Capture the cell that displays the provided text and extract its [x, y] central coordinate. 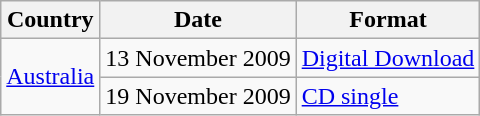
Country [50, 20]
Format [388, 20]
19 November 2009 [198, 96]
CD single [388, 96]
Date [198, 20]
Australia [50, 77]
Digital Download [388, 58]
13 November 2009 [198, 58]
